Search for the cell housing the specified text and yield its (X, Y) center coordinate. 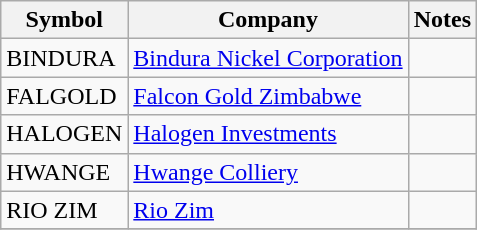
Hwange Colliery (268, 172)
Rio Zim (268, 210)
FALGOLD (64, 96)
Company (268, 20)
HWANGE (64, 172)
HALOGEN (64, 134)
Symbol (64, 20)
Notes (442, 20)
RIO ZIM (64, 210)
Bindura Nickel Corporation (268, 58)
BINDURA (64, 58)
Halogen Investments (268, 134)
Falcon Gold Zimbabwe (268, 96)
